For the text-containing cell, return its midpoint in (X, Y) coordinate format. 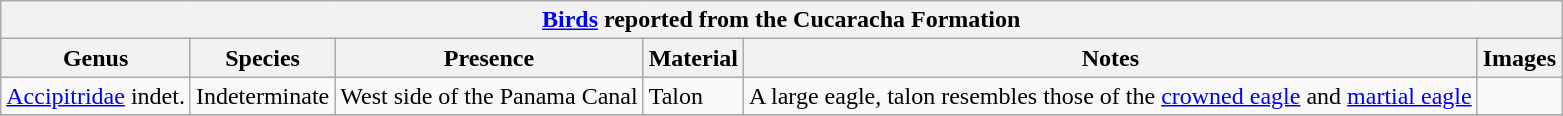
Material (693, 58)
West side of the Panama Canal (489, 96)
Birds reported from the Cucaracha Formation (782, 20)
Images (1519, 58)
A large eagle, talon resembles those of the crowned eagle and martial eagle (1111, 96)
Presence (489, 58)
Indeterminate (262, 96)
Accipitridae indet. (96, 96)
Notes (1111, 58)
Species (262, 58)
Genus (96, 58)
Talon (693, 96)
